Determine the [x, y] coordinate at the center of the cell enclosing the given text.  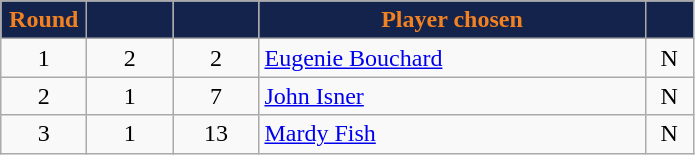
13 [216, 134]
Round [44, 20]
Mardy Fish [452, 134]
Player chosen [452, 20]
7 [216, 96]
Eugenie Bouchard [452, 58]
3 [44, 134]
John Isner [452, 96]
